Identify which cell holds the provided text, then report its [X, Y] central coordinate. 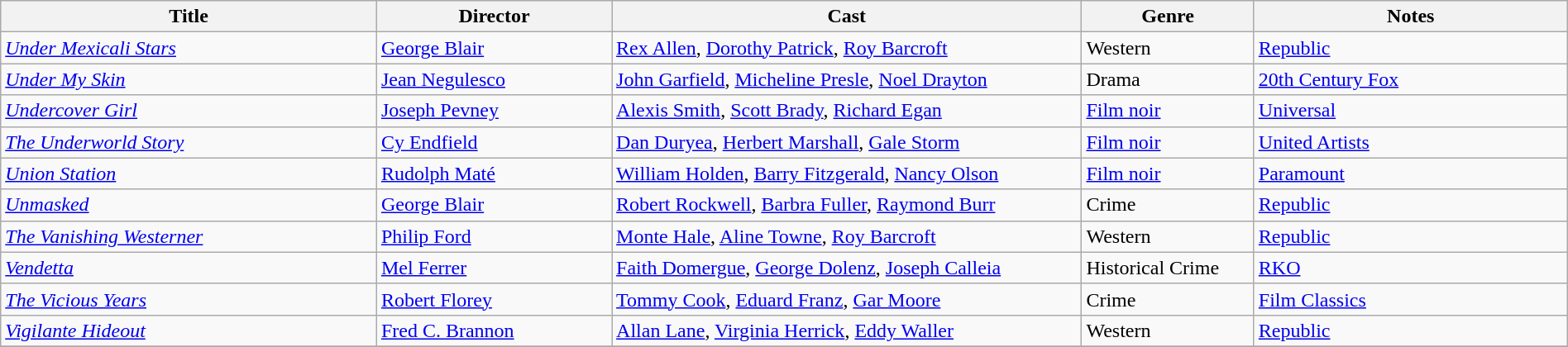
Joseph Pevney [494, 111]
Film Classics [1411, 299]
Allan Lane, Virginia Herrick, Eddy Waller [847, 330]
Vigilante Hideout [189, 330]
The Vicious Years [189, 299]
William Holden, Barry Fitzgerald, Nancy Olson [847, 173]
The Underworld Story [189, 142]
Drama [1168, 79]
RKO [1411, 268]
Paramount [1411, 173]
Dan Duryea, Herbert Marshall, Gale Storm [847, 142]
Jean Negulesco [494, 79]
Faith Domergue, George Dolenz, Joseph Calleia [847, 268]
Under Mexicali Stars [189, 48]
The Vanishing Westerner [189, 236]
Rudolph Maté [494, 173]
Union Station [189, 173]
Vendetta [189, 268]
Undercover Girl [189, 111]
Cy Endfield [494, 142]
Unmasked [189, 205]
John Garfield, Micheline Presle, Noel Drayton [847, 79]
Tommy Cook, Eduard Franz, Gar Moore [847, 299]
Philip Ford [494, 236]
Robert Rockwell, Barbra Fuller, Raymond Burr [847, 205]
Historical Crime [1168, 268]
Universal [1411, 111]
Rex Allen, Dorothy Patrick, Roy Barcroft [847, 48]
Director [494, 17]
Mel Ferrer [494, 268]
Robert Florey [494, 299]
Cast [847, 17]
United Artists [1411, 142]
Monte Hale, Aline Towne, Roy Barcroft [847, 236]
Notes [1411, 17]
Title [189, 17]
Fred C. Brannon [494, 330]
Under My Skin [189, 79]
Alexis Smith, Scott Brady, Richard Egan [847, 111]
Genre [1168, 17]
20th Century Fox [1411, 79]
